Identify which cell holds the provided text, then report its [x, y] central coordinate. 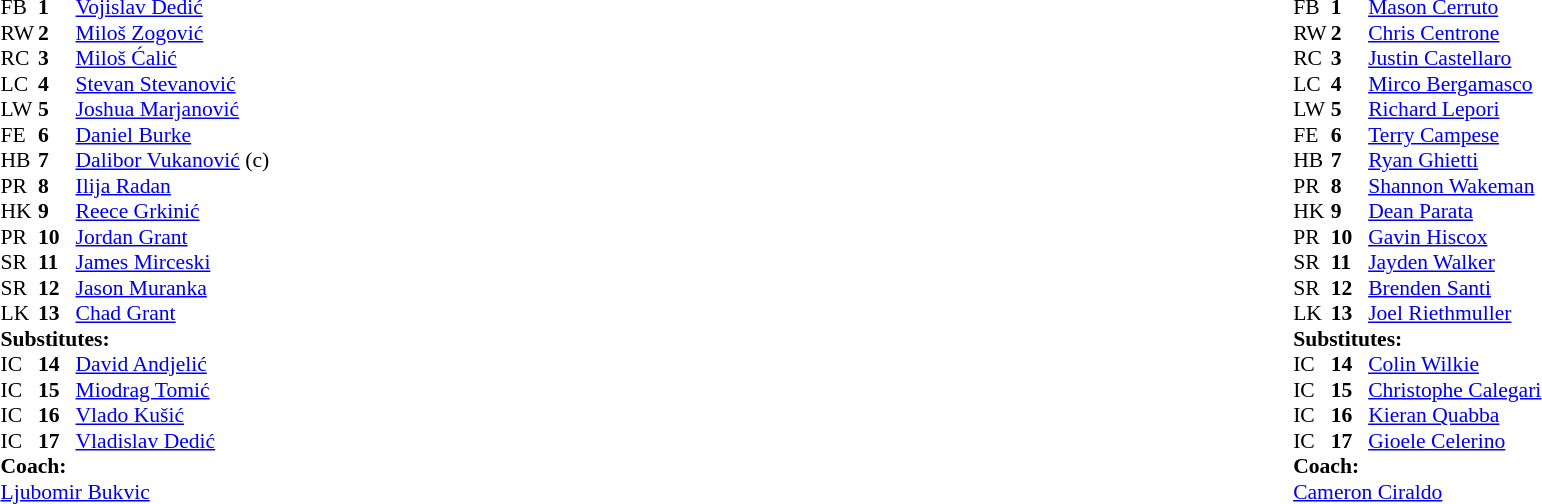
Chad Grant [173, 313]
Justin Castellaro [1454, 59]
Stevan Stevanović [173, 84]
Joshua Marjanović [173, 109]
Daniel Burke [173, 135]
Brenden Santi [1454, 288]
Terry Campese [1454, 135]
Dean Parata [1454, 211]
Reece Grkinić [173, 211]
Mirco Bergamasco [1454, 84]
David Andjelić [173, 365]
Ryan Ghietti [1454, 161]
Chris Centrone [1454, 33]
Kieran Quabba [1454, 415]
Joel Riethmuller [1454, 313]
James Mirceski [173, 263]
Ilija Radan [173, 186]
Gioele Celerino [1454, 441]
Miloš Zogović [173, 33]
Jordan Grant [173, 237]
Jason Muranka [173, 288]
Richard Lepori [1454, 109]
Colin Wilkie [1454, 365]
Jayden Walker [1454, 263]
Gavin Hiscox [1454, 237]
Christophe Calegari [1454, 390]
Vlado Kušić [173, 415]
Shannon Wakeman [1454, 186]
Dalibor Vukanović (c) [173, 161]
Vladislav Dedić [173, 441]
Miloš Ćalić [173, 59]
Miodrag Tomić [173, 390]
